Capture the cell that displays the provided text and extract its (x, y) central coordinate. 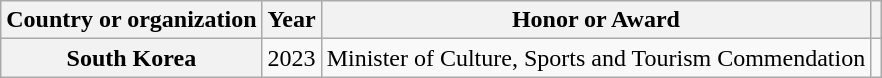
Country or organization (132, 20)
Honor or Award (596, 20)
Year (292, 20)
South Korea (132, 58)
Minister of Culture, Sports and Tourism Commendation (596, 58)
2023 (292, 58)
